Return (X, Y) of the center of cell containing provided text 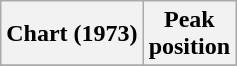
Peakposition (189, 34)
Chart (1973) (72, 34)
